Output the [x, y] coordinate of the center of the cell containing the given text.  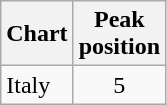
Italy [37, 85]
5 [119, 85]
Peakposition [119, 34]
Chart [37, 34]
